Search for the cell housing the specified text and yield its (X, Y) center coordinate. 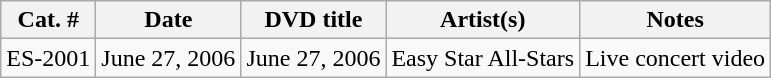
Cat. # (48, 20)
Easy Star All-Stars (483, 58)
Date (168, 20)
Notes (676, 20)
Artist(s) (483, 20)
Live concert video (676, 58)
ES-2001 (48, 58)
DVD title (314, 20)
